From the cell containing the given text, extract its center point as [X, Y] coordinate. 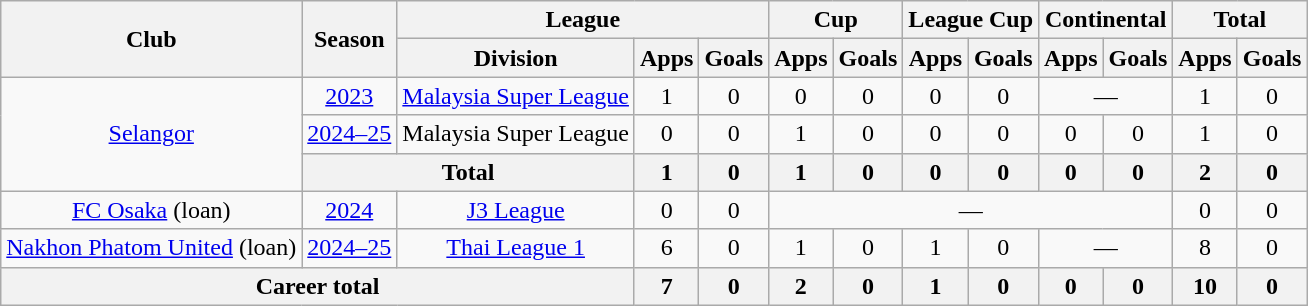
Cup [836, 20]
Division [516, 58]
6 [666, 248]
10 [1205, 286]
Club [152, 39]
Continental [1106, 20]
League [583, 20]
7 [666, 286]
8 [1205, 248]
Nakhon Phatom United (loan) [152, 248]
2024 [350, 210]
Thai League 1 [516, 248]
Selangor [152, 134]
FC Osaka (loan) [152, 210]
Career total [318, 286]
Season [350, 39]
League Cup [971, 20]
2023 [350, 96]
J3 League [516, 210]
